For the text-containing cell, return its midpoint in [X, Y] coordinate format. 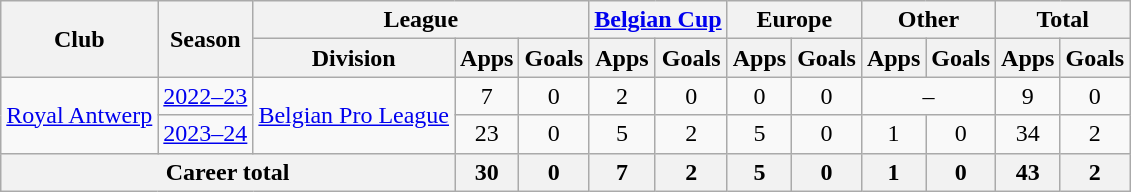
Belgian Pro League [354, 115]
Total [1063, 20]
43 [1028, 172]
Royal Antwerp [80, 115]
League [421, 20]
23 [487, 134]
Division [354, 58]
Club [80, 39]
Other [928, 20]
2022–23 [206, 96]
9 [1028, 96]
34 [1028, 134]
2023–24 [206, 134]
Belgian Cup [658, 20]
Season [206, 39]
30 [487, 172]
Career total [228, 172]
– [928, 96]
Europe [794, 20]
